Extract the [x, y] coordinate from the center of the cell holding the provided text.  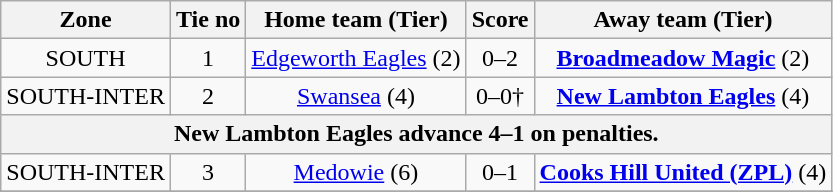
Swansea (4) [356, 96]
0–0† [500, 96]
New Lambton Eagles advance 4–1 on penalties. [416, 134]
Score [500, 20]
Home team (Tier) [356, 20]
Broadmeadow Magic (2) [683, 58]
Medowie (6) [356, 172]
Away team (Tier) [683, 20]
Edgeworth Eagles (2) [356, 58]
Tie no [208, 20]
Cooks Hill United (ZPL) (4) [683, 172]
0–1 [500, 172]
Zone [86, 20]
3 [208, 172]
SOUTH [86, 58]
New Lambton Eagles (4) [683, 96]
0–2 [500, 58]
2 [208, 96]
1 [208, 58]
